Detect which cell encompasses the target text, then output its (x, y) center coordinate. 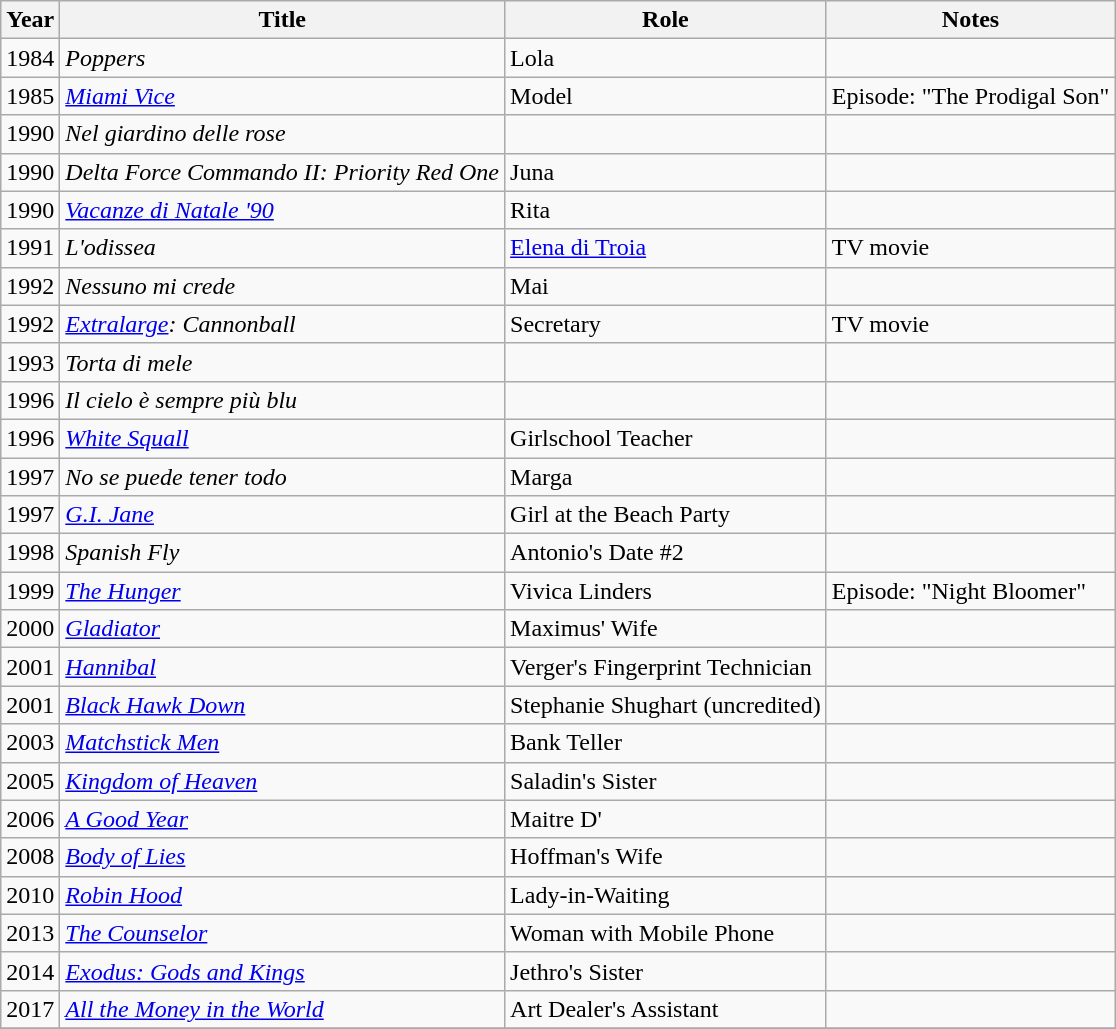
Verger's Fingerprint Technician (666, 667)
Matchstick Men (282, 743)
Secretary (666, 324)
Year (30, 20)
L'odissea (282, 248)
1984 (30, 58)
2014 (30, 971)
Mai (666, 286)
2006 (30, 819)
Body of Lies (282, 857)
Rita (666, 210)
No se puede tener todo (282, 477)
2008 (30, 857)
Hannibal (282, 667)
Lola (666, 58)
Saladin's Sister (666, 781)
1999 (30, 591)
Elena di Troia (666, 248)
1991 (30, 248)
Hoffman's Wife (666, 857)
Nessuno mi crede (282, 286)
Robin Hood (282, 895)
Torta di mele (282, 362)
1985 (30, 96)
Poppers (282, 58)
Marga (666, 477)
Vivica Linders (666, 591)
Stephanie Shughart (uncredited) (666, 705)
Kingdom of Heaven (282, 781)
Spanish Fly (282, 553)
Notes (970, 20)
Art Dealer's Assistant (666, 1009)
2013 (30, 933)
Extralarge: Cannonball (282, 324)
White Squall (282, 438)
Episode: "Night Bloomer" (970, 591)
A Good Year (282, 819)
G.I. Jane (282, 515)
Maximus' Wife (666, 629)
1998 (30, 553)
Juna (666, 172)
2005 (30, 781)
Title (282, 20)
Delta Force Commando II: Priority Red One (282, 172)
Antonio's Date #2 (666, 553)
2000 (30, 629)
1993 (30, 362)
Exodus: Gods and Kings (282, 971)
Episode: "The Prodigal Son" (970, 96)
Il cielo è sempre più blu (282, 400)
Vacanze di Natale '90 (282, 210)
Girlschool Teacher (666, 438)
2010 (30, 895)
Jethro's Sister (666, 971)
Model (666, 96)
Lady-in-Waiting (666, 895)
Woman with Mobile Phone (666, 933)
All the Money in the World (282, 1009)
The Hunger (282, 591)
Black Hawk Down (282, 705)
Role (666, 20)
Bank Teller (666, 743)
Maitre D' (666, 819)
The Counselor (282, 933)
2017 (30, 1009)
2003 (30, 743)
Nel giardino delle rose (282, 134)
Miami Vice (282, 96)
Girl at the Beach Party (666, 515)
Gladiator (282, 629)
